Output the [x, y] coordinate of the center of the cell containing the given text.  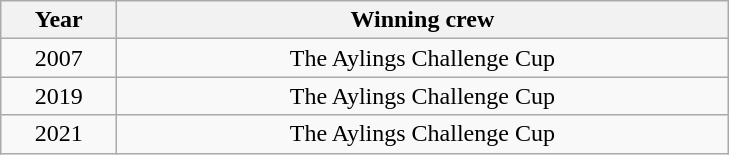
Year [59, 20]
2019 [59, 96]
Winning crew [422, 20]
2021 [59, 134]
2007 [59, 58]
